Pinpoint the cell where the given text exists, returning its (X, Y) midpoint coordinate. 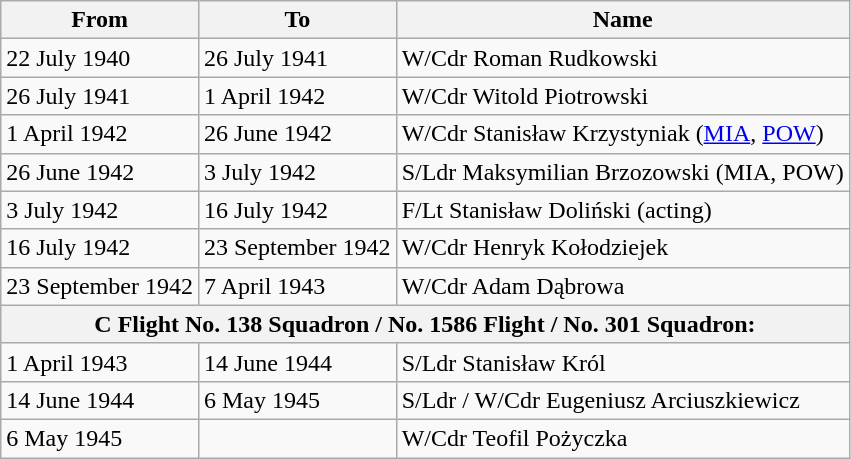
W/Cdr Roman Rudkowski (622, 58)
W/Cdr Henryk Kołodziejek (622, 248)
W/Cdr Adam Dąbrowa (622, 286)
F/Lt Stanisław Doliński (acting) (622, 210)
7 April 1943 (297, 286)
Name (622, 20)
S/Ldr / W/Cdr Eugeniusz Arciuszkiewicz (622, 400)
To (297, 20)
W/Cdr Witold Piotrowski (622, 96)
22 July 1940 (100, 58)
From (100, 20)
C Flight No. 138 Squadron / No. 1586 Flight / No. 301 Squadron: (425, 324)
S/Ldr Stanisław Król (622, 362)
W/Cdr Stanisław Krzystyniak (MIA, POW) (622, 134)
S/Ldr Maksymilian Brzozowski (MIA, POW) (622, 172)
W/Cdr Teofil Pożyczka (622, 438)
1 April 1943 (100, 362)
